Extract the (x, y) coordinate from the center of the cell holding the provided text.  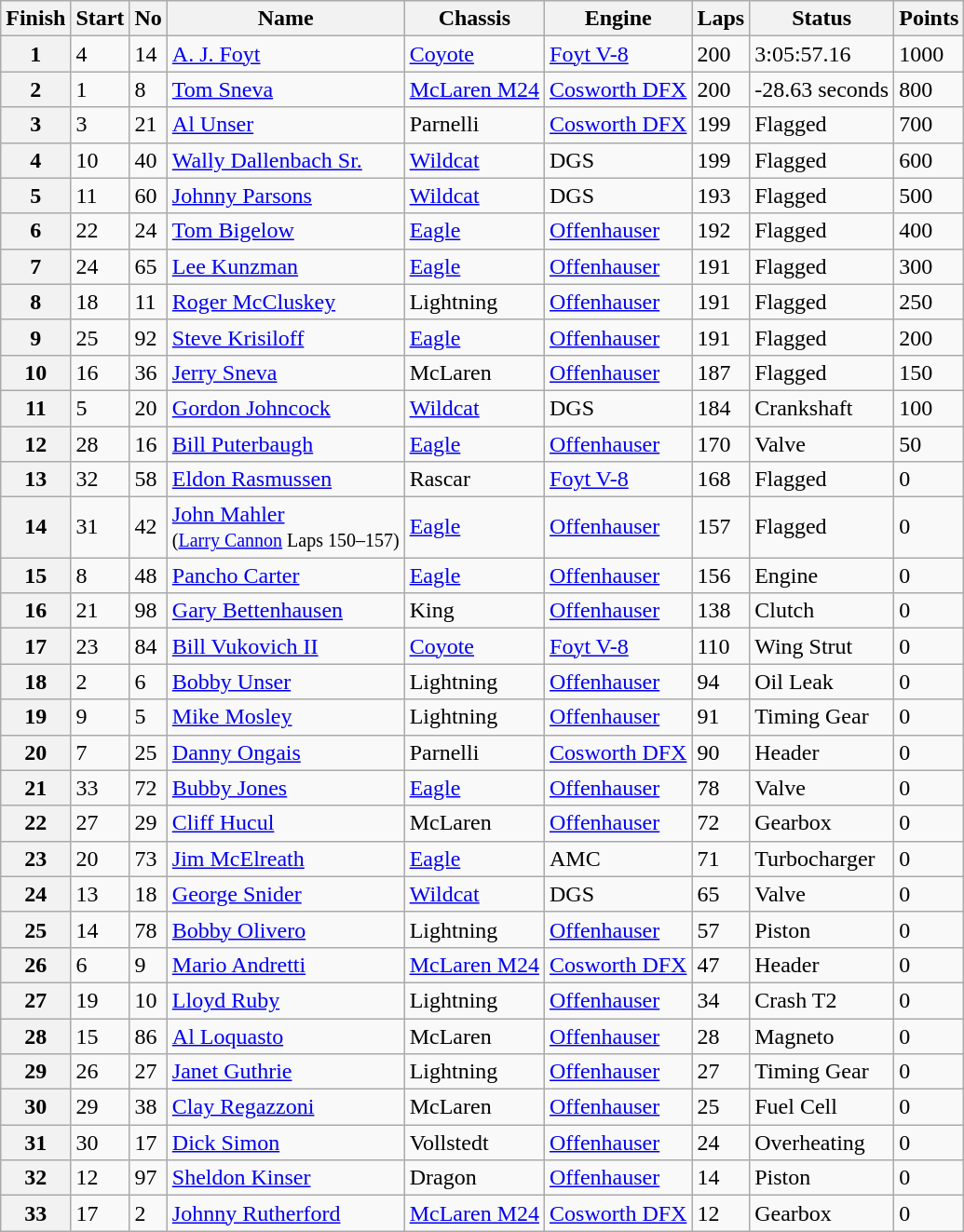
700 (930, 125)
Points (930, 19)
38 (148, 1107)
Overheating (821, 1143)
John Mahler(Larry Cannon Laps 150–157) (285, 527)
47 (721, 965)
Janet Guthrie (285, 1072)
90 (721, 752)
94 (721, 682)
Crankshaft (821, 408)
Pancho Carter (285, 575)
Steve Krisiloff (285, 337)
Danny Ongais (285, 752)
110 (721, 646)
A. J. Foyt (285, 54)
34 (721, 1000)
Lee Kunzman (285, 266)
Al Unser (285, 125)
1000 (930, 54)
Finish (35, 19)
Name (285, 19)
Rascar (474, 480)
50 (930, 444)
48 (148, 575)
300 (930, 266)
Mike Mosley (285, 717)
Dragon (474, 1178)
Bill Puterbaugh (285, 444)
58 (148, 480)
Bobby Olivero (285, 929)
-28.63 seconds (821, 89)
Turbocharger (821, 859)
No (148, 19)
Start (101, 19)
500 (930, 196)
King (474, 611)
187 (721, 372)
138 (721, 611)
150 (930, 372)
Cliff Hucul (285, 823)
Wally Dallenbach Sr. (285, 160)
Jerry Sneva (285, 372)
Bobby Unser (285, 682)
Gordon Johncock (285, 408)
Roger McCluskey (285, 302)
Gary Bettenhausen (285, 611)
400 (930, 231)
168 (721, 480)
Al Loquasto (285, 1036)
Fuel Cell (821, 1107)
57 (721, 929)
Lloyd Ruby (285, 1000)
97 (148, 1178)
AMC (618, 859)
Bubby Jones (285, 788)
60 (148, 196)
100 (930, 408)
84 (148, 646)
Mario Andretti (285, 965)
Oil Leak (821, 682)
Sheldon Kinser (285, 1178)
Magneto (821, 1036)
170 (721, 444)
184 (721, 408)
Laps (721, 19)
156 (721, 575)
Clutch (821, 611)
40 (148, 160)
Crash T2 (821, 1000)
600 (930, 160)
250 (930, 302)
Johnny Parsons (285, 196)
Dick Simon (285, 1143)
Tom Sneva (285, 89)
157 (721, 527)
Status (821, 19)
73 (148, 859)
3:05:57.16 (821, 54)
Eldon Rasmussen (285, 480)
86 (148, 1036)
98 (148, 611)
42 (148, 527)
Wing Strut (821, 646)
Tom Bigelow (285, 231)
Chassis (474, 19)
Vollstedt (474, 1143)
92 (148, 337)
91 (721, 717)
Johnny Rutherford (285, 1213)
George Snider (285, 894)
800 (930, 89)
192 (721, 231)
193 (721, 196)
36 (148, 372)
Clay Regazzoni (285, 1107)
Bill Vukovich II (285, 646)
Jim McElreath (285, 859)
71 (721, 859)
